Capture the cell that displays the provided text and extract its (x, y) central coordinate. 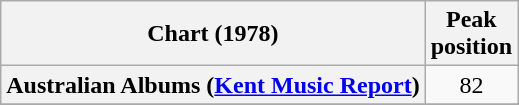
Chart (1978) (213, 34)
Australian Albums (Kent Music Report) (213, 85)
Peakposition (471, 34)
82 (471, 85)
